Return the (x, y) coordinate for the center point of the cell that contains the specified text.  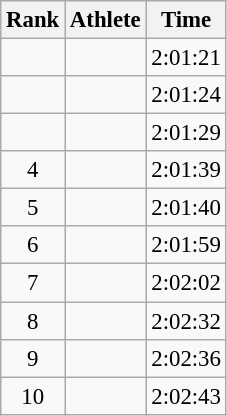
4 (33, 170)
2:01:40 (186, 208)
6 (33, 245)
2:01:59 (186, 245)
9 (33, 358)
2:01:39 (186, 170)
2:01:29 (186, 133)
8 (33, 321)
2:02:32 (186, 321)
5 (33, 208)
Rank (33, 20)
2:01:24 (186, 95)
2:01:21 (186, 58)
10 (33, 396)
7 (33, 283)
Time (186, 20)
2:02:43 (186, 396)
2:02:02 (186, 283)
Athlete (106, 20)
2:02:36 (186, 358)
